Identify which cell holds the provided text, then report its (x, y) central coordinate. 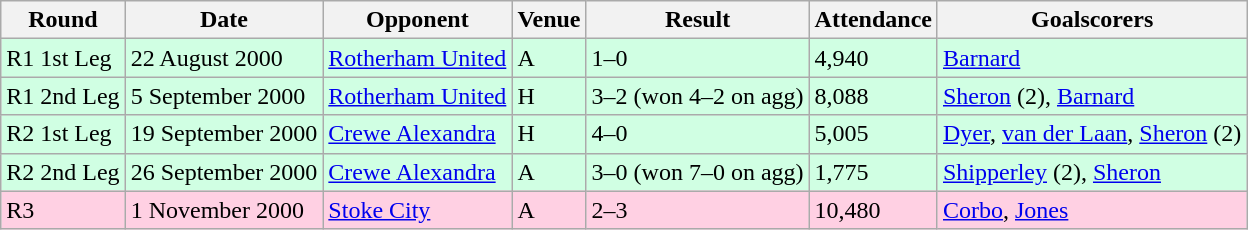
26 September 2000 (224, 172)
2–3 (698, 210)
Goalscorers (1092, 20)
Result (698, 20)
4,940 (873, 58)
Shipperley (2), Sheron (1092, 172)
Round (63, 20)
R2 1st Leg (63, 134)
Dyer, van der Laan, Sheron (2) (1092, 134)
22 August 2000 (224, 58)
4–0 (698, 134)
Stoke City (418, 210)
R1 1st Leg (63, 58)
Opponent (418, 20)
1,775 (873, 172)
5 September 2000 (224, 96)
Venue (549, 20)
19 September 2000 (224, 134)
10,480 (873, 210)
Corbo, Jones (1092, 210)
3–2 (won 4–2 on agg) (698, 96)
R2 2nd Leg (63, 172)
1 November 2000 (224, 210)
5,005 (873, 134)
1–0 (698, 58)
R1 2nd Leg (63, 96)
Date (224, 20)
Attendance (873, 20)
R3 (63, 210)
Barnard (1092, 58)
Sheron (2), Barnard (1092, 96)
8,088 (873, 96)
3–0 (won 7–0 on agg) (698, 172)
